Pinpoint the cell where the given text exists, returning its [X, Y] midpoint coordinate. 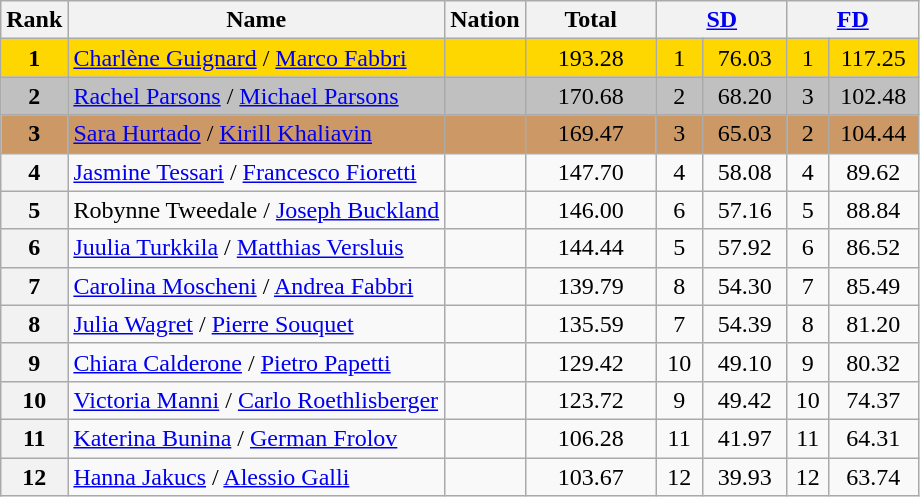
41.97 [744, 438]
Chiara Calderone / Pietro Papetti [256, 362]
74.37 [873, 400]
144.44 [590, 248]
Hanna Jakucs / Alessio Galli [256, 477]
FD [852, 20]
39.93 [744, 477]
49.42 [744, 400]
123.72 [590, 400]
169.47 [590, 134]
Sara Hurtado / Kirill Khaliavin [256, 134]
Victoria Manni / Carlo Roethlisberger [256, 400]
88.84 [873, 210]
102.48 [873, 96]
117.25 [873, 58]
57.16 [744, 210]
Charlène Guignard / Marco Fabbri [256, 58]
139.79 [590, 286]
54.30 [744, 286]
147.70 [590, 172]
Jasmine Tessari / Francesco Fioretti [256, 172]
Julia Wagret / Pierre Souquet [256, 324]
89.62 [873, 172]
64.31 [873, 438]
129.42 [590, 362]
85.49 [873, 286]
Robynne Tweedale / Joseph Buckland [256, 210]
81.20 [873, 324]
SD [722, 20]
193.28 [590, 58]
Rachel Parsons / Michael Parsons [256, 96]
63.74 [873, 477]
86.52 [873, 248]
135.59 [590, 324]
76.03 [744, 58]
Katerina Bunina / German Frolov [256, 438]
49.10 [744, 362]
80.32 [873, 362]
146.00 [590, 210]
Carolina Moscheni / Andrea Fabbri [256, 286]
Nation [485, 20]
Name [256, 20]
58.08 [744, 172]
57.92 [744, 248]
68.20 [744, 96]
106.28 [590, 438]
170.68 [590, 96]
Rank [34, 20]
103.67 [590, 477]
65.03 [744, 134]
Juulia Turkkila / Matthias Versluis [256, 248]
Total [590, 20]
54.39 [744, 324]
104.44 [873, 134]
